Search for the cell housing the specified text and yield its (x, y) center coordinate. 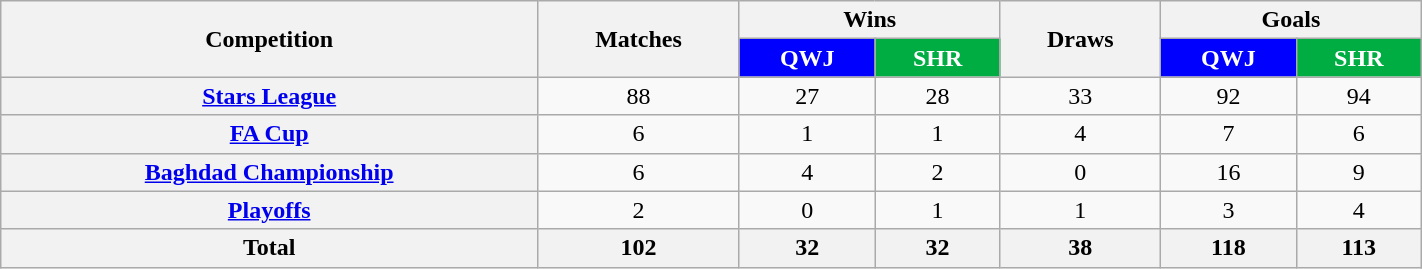
118 (1229, 248)
Draws (1080, 39)
Competition (270, 39)
7 (1229, 134)
16 (1229, 172)
38 (1080, 248)
28 (938, 96)
Goals (1292, 20)
94 (1358, 96)
Baghdad Championship (270, 172)
9 (1358, 172)
Playoffs (270, 210)
113 (1358, 248)
92 (1229, 96)
Total (270, 248)
88 (639, 96)
33 (1080, 96)
Matches (639, 39)
Stars League (270, 96)
102 (639, 248)
Wins (870, 20)
FA Cup (270, 134)
3 (1229, 210)
27 (807, 96)
